Pinpoint the cell where the given text exists, returning its [x, y] midpoint coordinate. 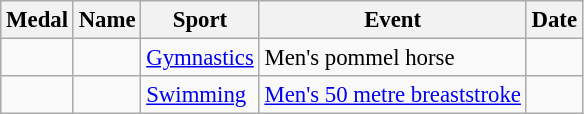
Date [554, 20]
Medal [38, 20]
Men's pommel horse [392, 58]
Sport [200, 20]
Gymnastics [200, 58]
Name [107, 20]
Swimming [200, 95]
Event [392, 20]
Men's 50 metre breaststroke [392, 95]
